Provide the [X, Y] coordinate of the cell's center where the given text is located.  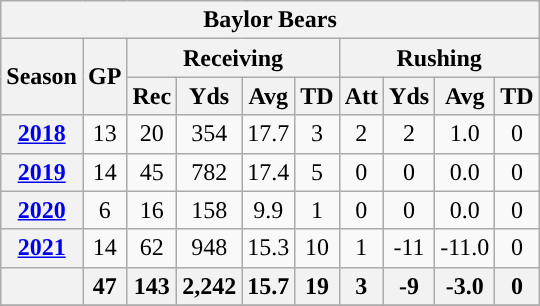
1.0 [465, 134]
354 [210, 134]
Rec [152, 96]
2018 [42, 134]
-9 [410, 286]
2,242 [210, 286]
17.4 [268, 172]
Receiving [233, 58]
47 [104, 286]
20 [152, 134]
45 [152, 172]
2019 [42, 172]
10 [317, 248]
19 [317, 286]
16 [152, 210]
5 [317, 172]
782 [210, 172]
9.9 [268, 210]
2020 [42, 210]
158 [210, 210]
17.7 [268, 134]
Att [361, 96]
15.7 [268, 286]
GP [104, 77]
-11.0 [465, 248]
Baylor Bears [270, 20]
-3.0 [465, 286]
62 [152, 248]
15.3 [268, 248]
143 [152, 286]
6 [104, 210]
2021 [42, 248]
Rushing [439, 58]
-11 [410, 248]
948 [210, 248]
13 [104, 134]
Season [42, 77]
